Determine the (X, Y) coordinate at the center of the cell enclosing the given text.  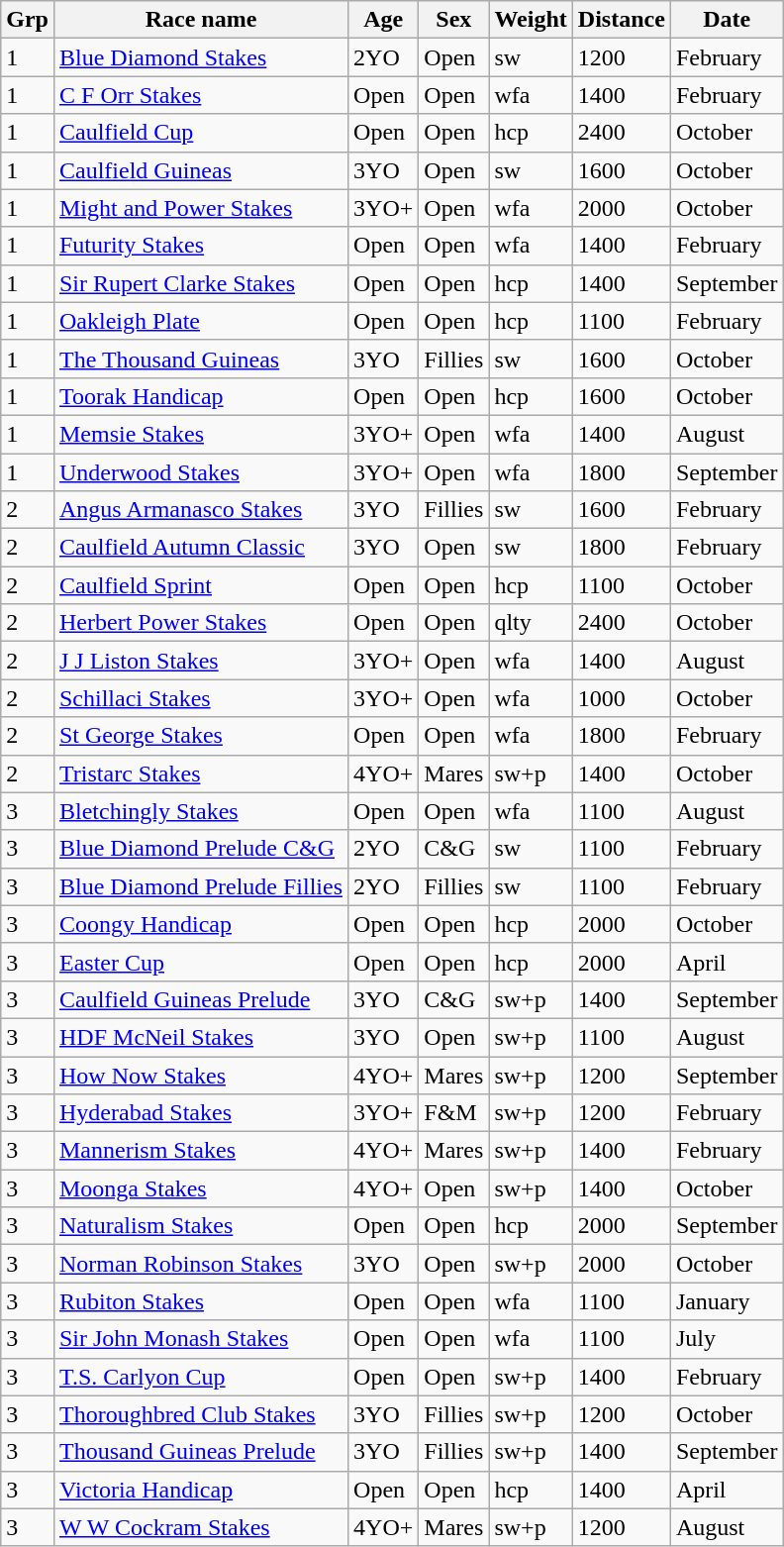
Blue Diamond Stakes (200, 57)
July (727, 1339)
Angus Armanasco Stakes (200, 510)
Blue Diamond Prelude Fillies (200, 886)
January (727, 1301)
Futurity Stakes (200, 246)
Memsie Stakes (200, 434)
Oakleigh Plate (200, 321)
Underwood Stakes (200, 472)
Blue Diamond Prelude C&G (200, 849)
W W Cockram Stakes (200, 1527)
Easter Cup (200, 962)
Sir John Monash Stakes (200, 1339)
F&M (453, 1113)
qlty (531, 623)
T.S. Carlyon Cup (200, 1377)
Naturalism Stakes (200, 1226)
J J Liston Stakes (200, 661)
Tristarc Stakes (200, 773)
Mannerism Stakes (200, 1151)
Coongy Handicap (200, 924)
Caulfield Autumn Classic (200, 548)
Norman Robinson Stakes (200, 1264)
Schillaci Stakes (200, 698)
St George Stakes (200, 736)
Toorak Handicap (200, 396)
Hyderabad Stakes (200, 1113)
Moonga Stakes (200, 1188)
Sex (453, 20)
Weight (531, 20)
Thousand Guineas Prelude (200, 1452)
Caulfield Cup (200, 133)
Age (384, 20)
1000 (622, 698)
Victoria Handicap (200, 1490)
Bletchingly Stakes (200, 811)
Sir Rupert Clarke Stakes (200, 283)
Grp (28, 20)
Thoroughbred Club Stakes (200, 1414)
Distance (622, 20)
Race name (200, 20)
Rubiton Stakes (200, 1301)
Date (727, 20)
How Now Stakes (200, 1075)
Might and Power Stakes (200, 208)
C F Orr Stakes (200, 95)
Caulfield Guineas (200, 170)
The Thousand Guineas (200, 359)
Caulfield Sprint (200, 585)
Herbert Power Stakes (200, 623)
Caulfield Guineas Prelude (200, 999)
HDF McNeil Stakes (200, 1037)
